From the cell containing the given text, extract its center point as [x, y] coordinate. 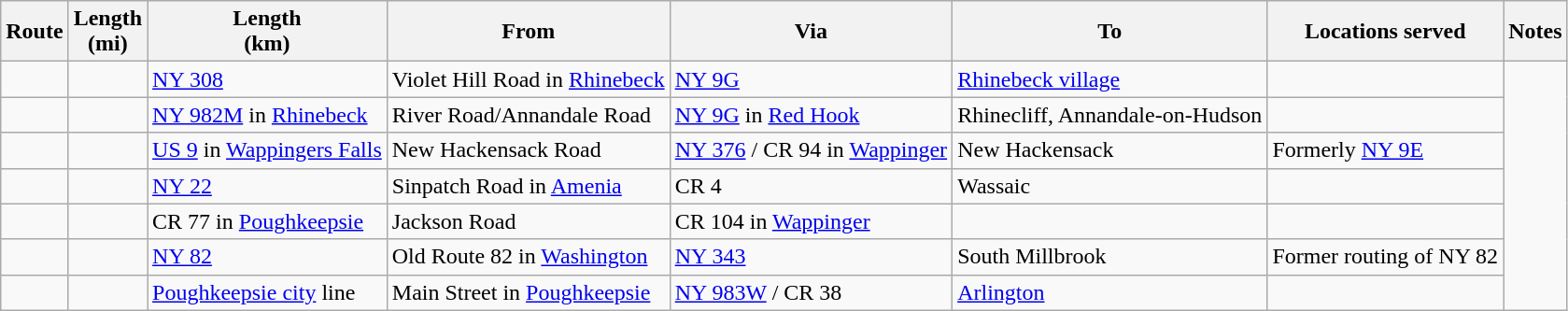
Old Route 82 in Washington [529, 257]
NY 9G [811, 79]
CR 104 in Wappinger [811, 221]
Sinpatch Road in Amenia [529, 186]
Notes [1535, 32]
CR 77 in Poughkeepsie [267, 221]
NY 308 [267, 79]
Wassaic [1109, 186]
South Millbrook [1109, 257]
Rhinecliff, Annandale-on-Hudson [1109, 115]
New Hackensack Road [529, 150]
Length(km) [267, 32]
Formerly NY 9E [1386, 150]
River Road/Annandale Road [529, 115]
NY 82 [267, 257]
NY 982M in Rhinebeck [267, 115]
Length(mi) [107, 32]
CR 4 [811, 186]
NY 376 / CR 94 in Wappinger [811, 150]
Route [35, 32]
Poughkeepsie city line [267, 292]
NY 22 [267, 186]
Rhinebeck village [1109, 79]
NY 983W / CR 38 [811, 292]
Former routing of NY 82 [1386, 257]
New Hackensack [1109, 150]
Via [811, 32]
Locations served [1386, 32]
Main Street in Poughkeepsie [529, 292]
Jackson Road [529, 221]
Arlington [1109, 292]
To [1109, 32]
From [529, 32]
US 9 in Wappingers Falls [267, 150]
NY 9G in Red Hook [811, 115]
NY 343 [811, 257]
Violet Hill Road in Rhinebeck [529, 79]
